From the cell containing the given text, extract its center point as [x, y] coordinate. 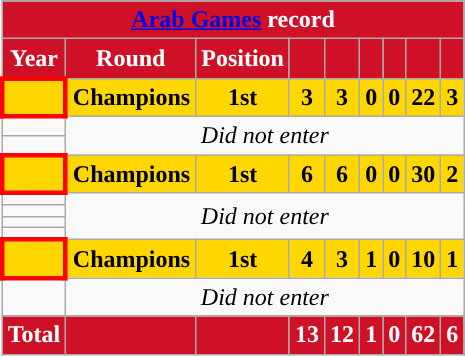
Round [131, 59]
12 [342, 335]
62 [424, 335]
10 [424, 259]
13 [306, 335]
Position [243, 59]
Arab Games record [233, 20]
30 [424, 173]
4 [306, 259]
2 [452, 173]
22 [424, 97]
Year [34, 59]
Total [34, 335]
